Provide the (x, y) coordinate of the cell's center where the given text is located.  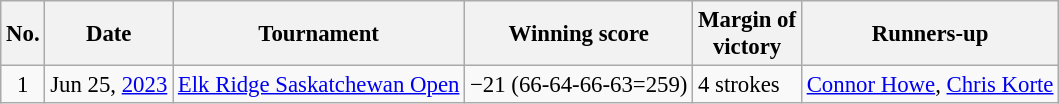
No. (23, 34)
4 strokes (748, 85)
Connor Howe, Chris Korte (930, 85)
Tournament (319, 34)
Margin ofvictory (748, 34)
1 (23, 85)
Runners-up (930, 34)
−21 (66-64-66-63=259) (579, 85)
Winning score (579, 34)
Date (109, 34)
Jun 25, 2023 (109, 85)
Elk Ridge Saskatchewan Open (319, 85)
